Search for the cell housing the specified text and yield its [x, y] center coordinate. 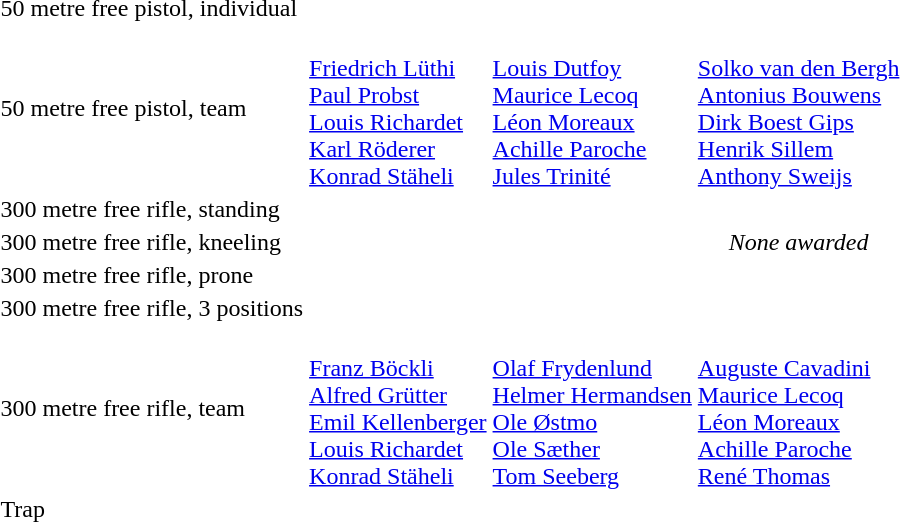
Louis DutfoyMaurice Lecoq Léon MoreauxAchille ParocheJules Trinité [592, 108]
Friedrich LüthiPaul ProbstLouis RichardetKarl RödererKonrad Stäheli [398, 108]
Franz BöckliAlfred GrütterEmil KellenbergerLouis RichardetKonrad Stäheli [398, 408]
Olaf FrydenlundHelmer HermandsenOle ØstmoOle SætherTom Seeberg [592, 408]
